Return (x, y) of the center of cell containing provided text 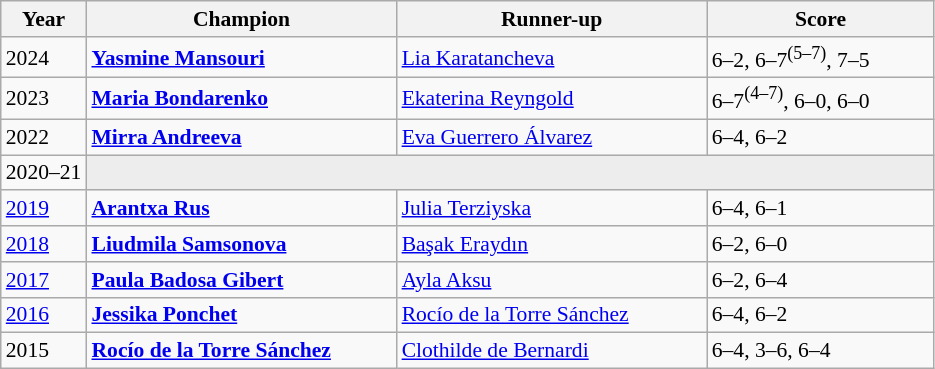
Paula Badosa Gibert (241, 280)
6–4, 6–1 (821, 209)
6–2, 6–4 (821, 280)
6–4, 3–6, 6–4 (821, 351)
2016 (44, 316)
Ayla Aksu (552, 280)
2019 (44, 209)
6–7(4–7), 6–0, 6–0 (821, 98)
Ekaterina Reyngold (552, 98)
Eva Guerrero Álvarez (552, 137)
2022 (44, 137)
2020–21 (44, 173)
Maria Bondarenko (241, 98)
6–2, 6–7(5–7), 7–5 (821, 58)
Yasmine Mansouri (241, 58)
Julia Terziyska (552, 209)
Mirra Andreeva (241, 137)
2015 (44, 351)
Clothilde de Bernardi (552, 351)
Lia Karatancheva (552, 58)
Arantxa Rus (241, 209)
6–2, 6–0 (821, 244)
Başak Eraydın (552, 244)
2024 (44, 58)
2023 (44, 98)
2018 (44, 244)
Year (44, 19)
Runner-up (552, 19)
Champion (241, 19)
Jessika Ponchet (241, 316)
Liudmila Samsonova (241, 244)
2017 (44, 280)
Score (821, 19)
